Output the [x, y] coordinate of the center of the cell containing the given text.  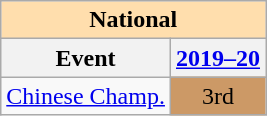
Event [86, 58]
National [134, 20]
2019–20 [218, 58]
3rd [218, 96]
Chinese Champ. [86, 96]
